Capture the cell that displays the provided text and extract its (x, y) central coordinate. 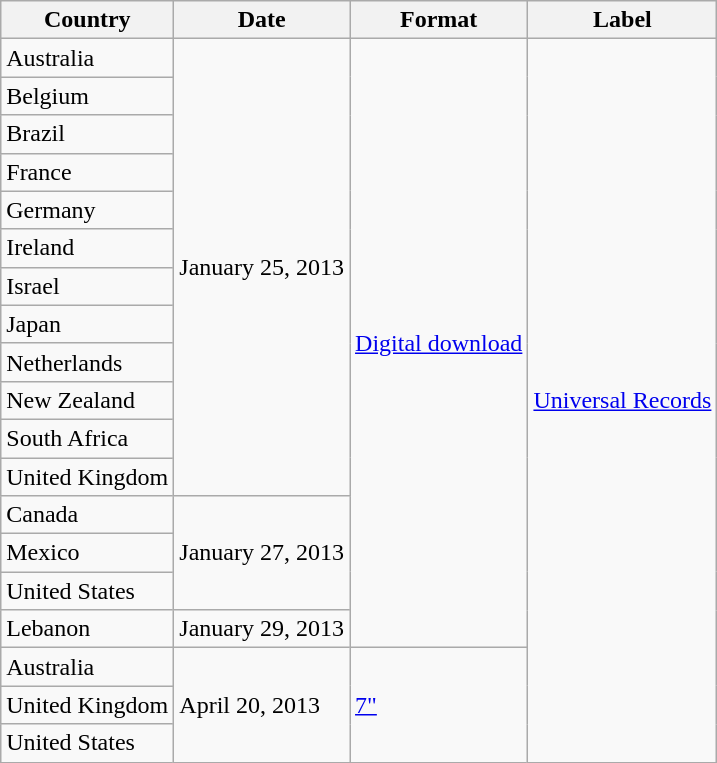
Country (88, 20)
Israel (88, 286)
January 29, 2013 (262, 629)
January 25, 2013 (262, 268)
Ireland (88, 248)
France (88, 172)
Brazil (88, 134)
Netherlands (88, 362)
Universal Records (622, 400)
South Africa (88, 438)
Date (262, 20)
January 27, 2013 (262, 553)
Lebanon (88, 629)
7" (439, 705)
April 20, 2013 (262, 705)
Germany (88, 210)
Mexico (88, 553)
Canada (88, 515)
Japan (88, 324)
Digital download (439, 344)
Belgium (88, 96)
Label (622, 20)
New Zealand (88, 400)
Format (439, 20)
